For the text-containing cell, return its midpoint in [x, y] coordinate format. 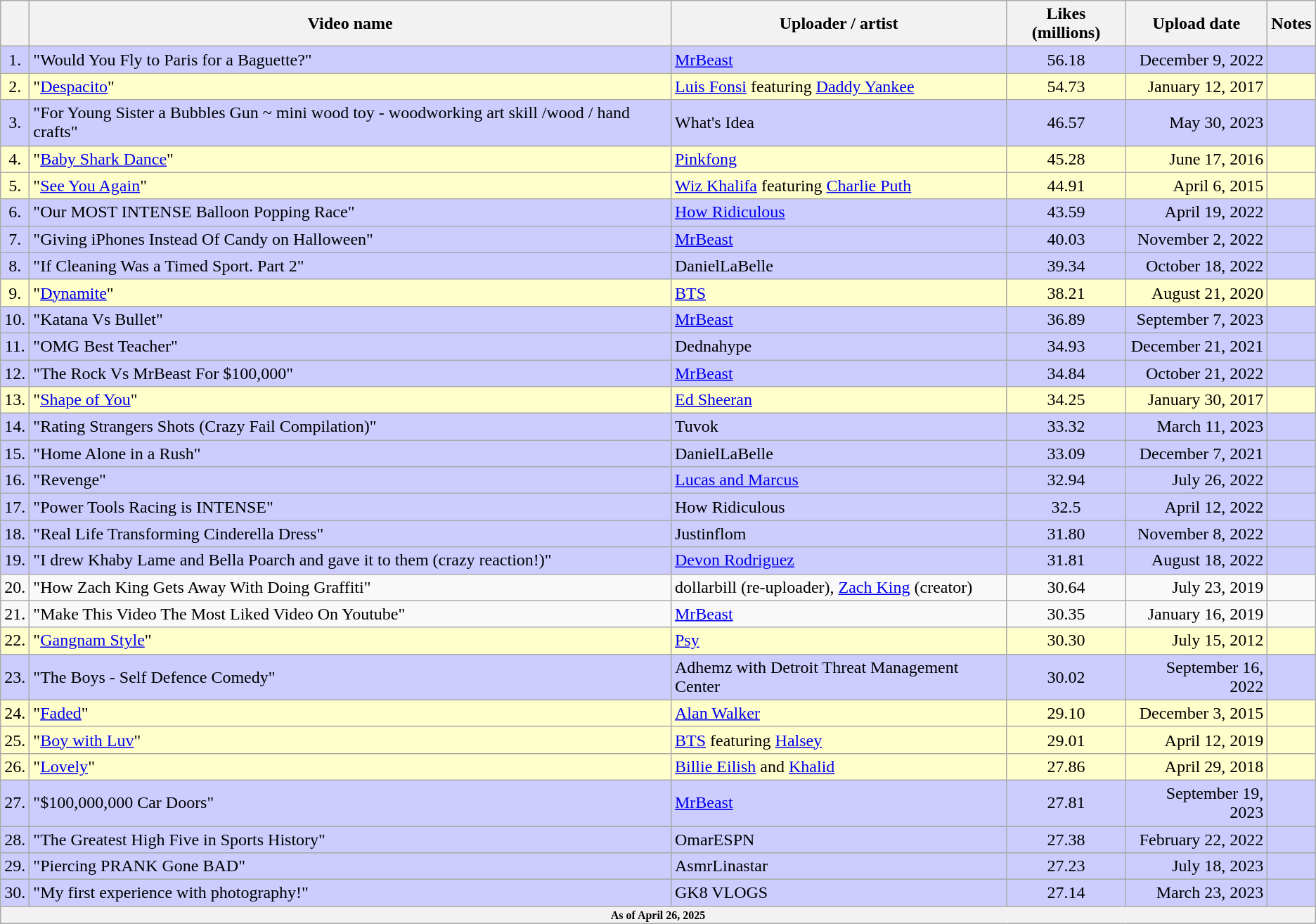
7. [15, 239]
Ed Sheeran [838, 400]
"Revenge" [350, 480]
14. [15, 427]
"The Boys - Self Defence Comedy" [350, 676]
December 3, 2015 [1196, 713]
"OMG Best Teacher" [350, 346]
"Lovely" [350, 766]
October 21, 2022 [1196, 373]
Devon Rodriguez [838, 560]
"Giving iPhones Instead Of Candy on Halloween" [350, 239]
9. [15, 293]
BTS [838, 293]
April 6, 2015 [1196, 186]
What's Idea [838, 122]
"Faded" [350, 713]
July 26, 2022 [1196, 480]
March 23, 2023 [1196, 893]
34.84 [1066, 373]
31.81 [1066, 560]
Alan Walker [838, 713]
Adhemz with Detroit Threat Management Center [838, 676]
Psy [838, 641]
21. [15, 614]
17. [15, 507]
Justinflom [838, 534]
"The Greatest High Five in Sports History" [350, 839]
"Gangnam Style" [350, 641]
"I drew Khaby Lame and Bella Poarch and gave it to them (crazy reaction!)" [350, 560]
"How Zach King Gets Away With Doing Graffiti" [350, 587]
56.18 [1066, 60]
2. [15, 86]
18. [15, 534]
43.59 [1066, 212]
"Make This Video The Most Liked Video On Youtube" [350, 614]
Tuvok [838, 427]
July 18, 2023 [1196, 866]
27.86 [1066, 766]
Dednahype [838, 346]
34.93 [1066, 346]
8. [15, 266]
"Shape of You" [350, 400]
33.32 [1066, 427]
April 12, 2022 [1196, 507]
September 16, 2022 [1196, 676]
36.89 [1066, 319]
"$100,000,000 Car Doors" [350, 803]
"Our MOST INTENSE Balloon Popping Race" [350, 212]
13. [15, 400]
July 23, 2019 [1196, 587]
"Dynamite" [350, 293]
10. [15, 319]
28. [15, 839]
September 7, 2023 [1196, 319]
6. [15, 212]
January 16, 2019 [1196, 614]
27.14 [1066, 893]
Luis Fonsi featuring Daddy Yankee [838, 86]
38.21 [1066, 293]
dollarbill (re-uploader), Zach King (creator) [838, 587]
"Would You Fly to Paris for a Baguette?" [350, 60]
"Baby Shark Dance" [350, 159]
29.01 [1066, 740]
OmarESPN [838, 839]
"Power Tools Racing is INTENSE" [350, 507]
22. [15, 641]
December 7, 2021 [1196, 454]
54.73 [1066, 86]
45.28 [1066, 159]
34.25 [1066, 400]
June 17, 2016 [1196, 159]
March 11, 2023 [1196, 427]
April 19, 2022 [1196, 212]
BTS featuring Halsey [838, 740]
30.35 [1066, 614]
Lucas and Marcus [838, 480]
27.23 [1066, 866]
"See You Again" [350, 186]
1. [15, 60]
Video name [350, 24]
"My first experience with photography!" [350, 893]
5. [15, 186]
February 22, 2022 [1196, 839]
August 21, 2020 [1196, 293]
3. [15, 122]
"Home Alone in a Rush" [350, 454]
Wiz Khalifa featuring Charlie Puth [838, 186]
31.80 [1066, 534]
27. [15, 803]
15. [15, 454]
"Boy with Luv" [350, 740]
Upload date [1196, 24]
24. [15, 713]
11. [15, 346]
December 9, 2022 [1196, 60]
20. [15, 587]
"For Young Sister a Bubbles Gun ~ mini wood toy - woodworking art skill /wood / hand crafts" [350, 122]
"The Rock Vs MrBeast For $100,000" [350, 373]
April 29, 2018 [1196, 766]
October 18, 2022 [1196, 266]
December 21, 2021 [1196, 346]
"If Cleaning Was a Timed Sport. Part 2" [350, 266]
29. [15, 866]
January 30, 2017 [1196, 400]
27.81 [1066, 803]
30. [15, 893]
"Piercing PRANK Gone BAD" [350, 866]
September 19, 2023 [1196, 803]
Uploader / artist [838, 24]
27.38 [1066, 839]
GK8 VLOGS [838, 893]
As of April 26, 2025 [658, 915]
August 18, 2022 [1196, 560]
"Rating Strangers Shots (Crazy Fail Compilation)" [350, 427]
Likes (millions) [1066, 24]
May 30, 2023 [1196, 122]
Pinkfong [838, 159]
"Real Life Transforming Cinderella Dress" [350, 534]
January 12, 2017 [1196, 86]
Billie Eilish and Khalid [838, 766]
30.02 [1066, 676]
46.57 [1066, 122]
July 15, 2012 [1196, 641]
44.91 [1066, 186]
30.30 [1066, 641]
April 12, 2019 [1196, 740]
29.10 [1066, 713]
30.64 [1066, 587]
33.09 [1066, 454]
32.5 [1066, 507]
November 2, 2022 [1196, 239]
23. [15, 676]
"Despacito" [350, 86]
19. [15, 560]
25. [15, 740]
4. [15, 159]
AsmrLinastar [838, 866]
40.03 [1066, 239]
39.34 [1066, 266]
12. [15, 373]
32.94 [1066, 480]
16. [15, 480]
November 8, 2022 [1196, 534]
26. [15, 766]
"Katana Vs Bullet" [350, 319]
Notes [1291, 24]
